Search for the cell housing the specified text and yield its [X, Y] center coordinate. 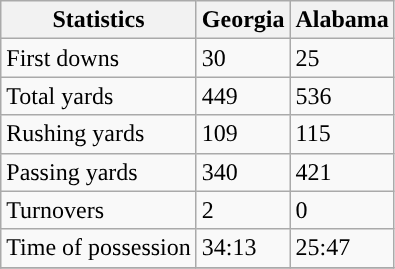
2 [243, 210]
115 [342, 134]
536 [342, 96]
First downs [99, 58]
Total yards [99, 96]
25 [342, 58]
Time of possession [99, 248]
0 [342, 210]
340 [243, 172]
Georgia [243, 20]
421 [342, 172]
Turnovers [99, 210]
Alabama [342, 20]
34:13 [243, 248]
25:47 [342, 248]
109 [243, 134]
Statistics [99, 20]
30 [243, 58]
449 [243, 96]
Passing yards [99, 172]
Rushing yards [99, 134]
